Output the [X, Y] coordinate of the center of the cell containing the given text.  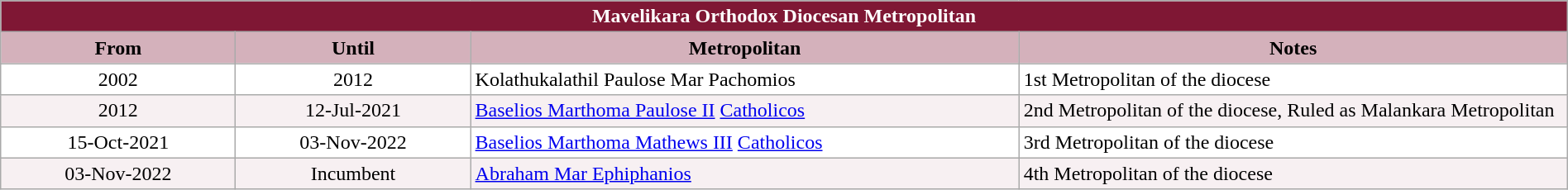
12-Jul-2021 [353, 111]
From [118, 48]
Mavelikara Orthodox Diocesan Metropolitan [784, 17]
15-Oct-2021 [118, 142]
3rd Metropolitan of the diocese [1293, 142]
Baselios Marthoma Mathews III Catholicos [744, 142]
Notes [1293, 48]
Kolathukalathil Paulose Mar Pachomios [744, 79]
2nd Metropolitan of the diocese, Ruled as Malankara Metropolitan [1293, 111]
Metropolitan [744, 48]
Baselios Marthoma Paulose II Catholicos [744, 111]
1st Metropolitan of the diocese [1293, 79]
4th Metropolitan of the diocese [1293, 173]
Abraham Mar Ephiphanios [744, 173]
Incumbent [353, 173]
Until [353, 48]
2002 [118, 79]
